For the text-containing cell, return its midpoint in [X, Y] coordinate format. 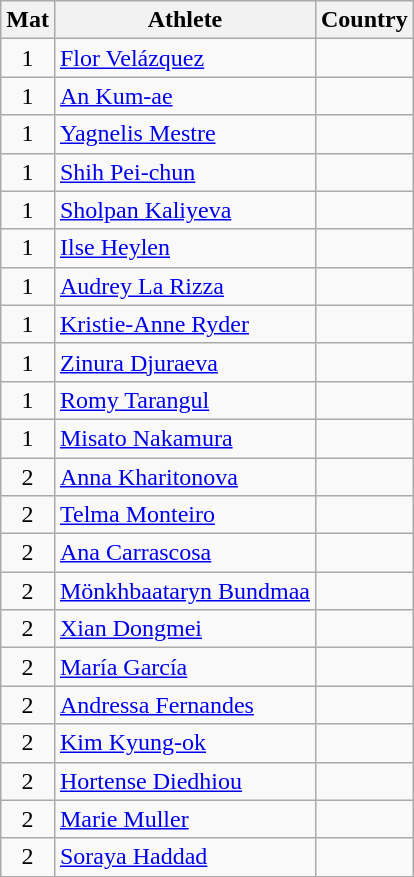
Kristie-Anne Ryder [184, 324]
Audrey La Rizza [184, 286]
Andressa Fernandes [184, 705]
Misato Nakamura [184, 438]
Soraya Haddad [184, 857]
Flor Velázquez [184, 58]
María García [184, 667]
Anna Kharitonova [184, 477]
Marie Muller [184, 819]
Shih Pei-chun [184, 172]
Telma Monteiro [184, 515]
Yagnelis Mestre [184, 134]
Sholpan Kaliyeva [184, 210]
Athlete [184, 20]
Hortense Diedhiou [184, 781]
Mat [28, 20]
An Kum-ae [184, 96]
Ilse Heylen [184, 248]
Kim Kyung-ok [184, 743]
Ana Carrascosa [184, 553]
Xian Dongmei [184, 629]
Zinura Djuraeva [184, 362]
Country [364, 20]
Romy Tarangul [184, 400]
Mönkhbaataryn Bundmaa [184, 591]
